Find where the given text appears and provide that cell's center as (x, y) coordinate. 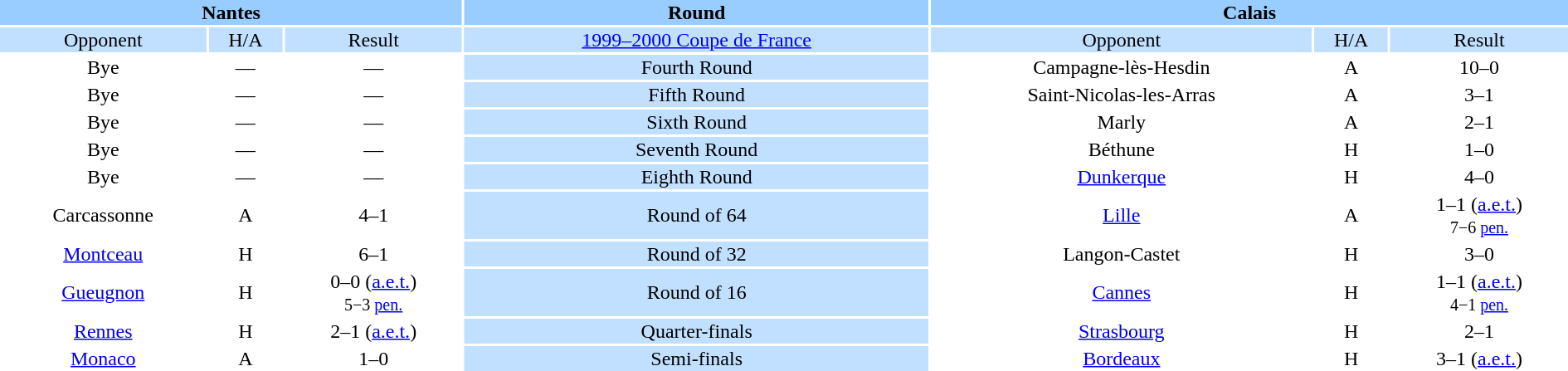
Seventh Round (697, 149)
Langon-Castet (1122, 254)
10–0 (1479, 67)
Round of 32 (697, 254)
Semi-finals (697, 359)
Monaco (103, 359)
Carcassonne (103, 216)
Cannes (1122, 292)
Marly (1122, 122)
Fifth Round (697, 95)
0–0 (a.e.t.) 5−3 pen. (373, 292)
Campagne-lès-Hesdin (1122, 67)
Round (697, 12)
Saint-Nicolas-les-Arras (1122, 95)
Rennes (103, 331)
Calais (1249, 12)
Bordeaux (1122, 359)
1–1 (a.e.t.) 7−6 pen. (1479, 216)
4–0 (1479, 177)
1999–2000 Coupe de France (697, 40)
Sixth Round (697, 122)
Gueugnon (103, 292)
Béthune (1122, 149)
Montceau (103, 254)
6–1 (373, 254)
3–1 (a.e.t.) (1479, 359)
4–1 (373, 216)
2–1 (a.e.t.) (373, 331)
Nantes (231, 12)
1–1 (a.e.t.) 4−1 pen. (1479, 292)
Quarter-finals (697, 331)
Round of 64 (697, 216)
3–1 (1479, 95)
Strasbourg (1122, 331)
Dunkerque (1122, 177)
3–0 (1479, 254)
Fourth Round (697, 67)
Eighth Round (697, 177)
Round of 16 (697, 292)
Lille (1122, 216)
